From the cell containing the given text, extract its center point as [X, Y] coordinate. 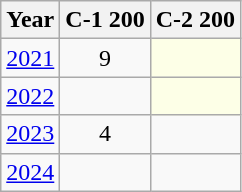
2022 [30, 96]
9 [105, 58]
2023 [30, 134]
4 [105, 134]
2024 [30, 172]
2021 [30, 58]
C-2 200 [195, 20]
Year [30, 20]
C-1 200 [105, 20]
